Extract the [x, y] coordinate from the center of the cell holding the provided text.  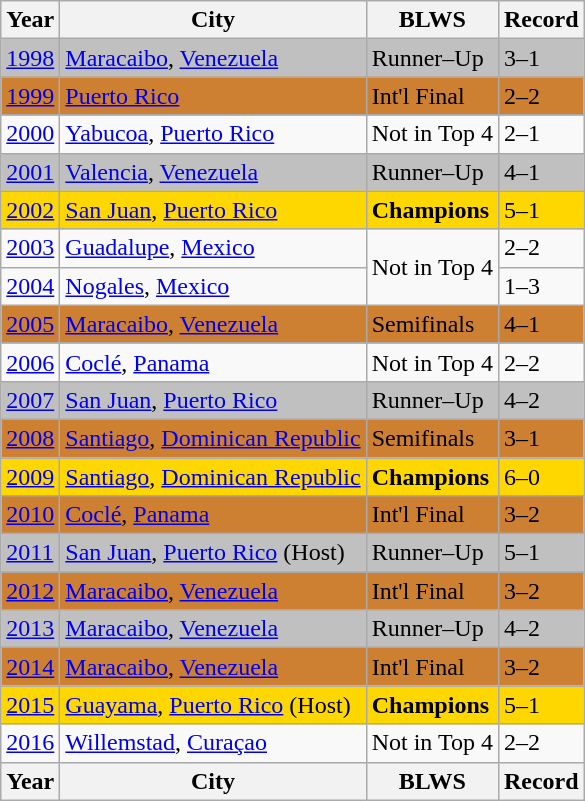
2014 [30, 667]
San Juan, Puerto Rico (Host) [213, 553]
1999 [30, 96]
Puerto Rico [213, 96]
2001 [30, 172]
Guayama, Puerto Rico (Host) [213, 705]
Willemstad, Curaçao [213, 743]
2005 [30, 324]
2013 [30, 629]
2000 [30, 134]
2010 [30, 515]
1–3 [541, 286]
2007 [30, 400]
2012 [30, 591]
6–0 [541, 477]
2009 [30, 477]
2016 [30, 743]
Valencia, Venezuela [213, 172]
2011 [30, 553]
2003 [30, 248]
2006 [30, 362]
2004 [30, 286]
Guadalupe, Mexico [213, 248]
1998 [30, 58]
Nogales, Mexico [213, 286]
2008 [30, 438]
2002 [30, 210]
2–1 [541, 134]
Yabucoa, Puerto Rico [213, 134]
2015 [30, 705]
